Identify which cell holds the provided text, then report its (X, Y) central coordinate. 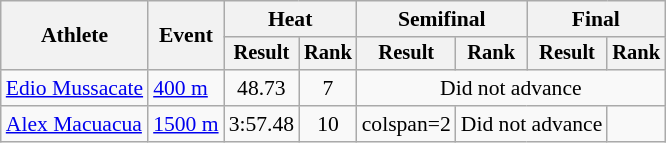
3:57.48 (262, 124)
Final (596, 19)
1500 m (186, 124)
Athlete (74, 36)
Edio Mussacate (74, 88)
Event (186, 36)
48.73 (262, 88)
Alex Macuacua (74, 124)
10 (328, 124)
400 m (186, 88)
Semifinal (442, 19)
colspan=2 (406, 124)
Heat (290, 19)
7 (328, 88)
